Detect which cell encompasses the target text, then output its [X, Y] center coordinate. 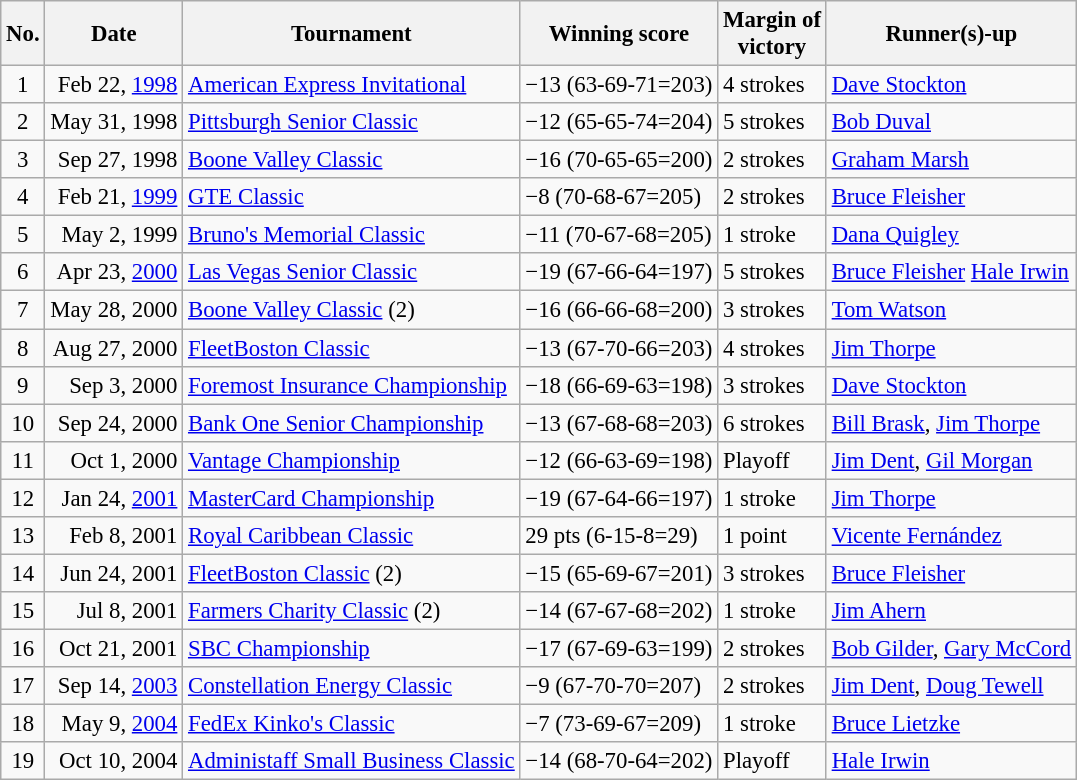
Las Vegas Senior Classic [352, 273]
Vicente Fernández [951, 536]
MasterCard Championship [352, 498]
Oct 10, 2004 [114, 761]
−7 (73-69-67=209) [619, 724]
Winning score [619, 34]
7 [23, 310]
Boone Valley Classic [352, 160]
Runner(s)-up [951, 34]
Bob Duval [951, 122]
−19 (67-66-64=197) [619, 273]
9 [23, 385]
Jim Dent, Gil Morgan [951, 460]
1 point [772, 536]
Jim Ahern [951, 611]
29 pts (6-15-8=29) [619, 536]
Oct 21, 2001 [114, 648]
No. [23, 34]
4 [23, 197]
15 [23, 611]
−8 (70-68-67=205) [619, 197]
May 31, 1998 [114, 122]
Jul 8, 2001 [114, 611]
Bruno's Memorial Classic [352, 235]
−16 (70-65-65=200) [619, 160]
Feb 8, 2001 [114, 536]
Bank One Senior Championship [352, 423]
17 [23, 686]
−16 (66-66-68=200) [619, 310]
Sep 14, 2003 [114, 686]
FedEx Kinko's Classic [352, 724]
Feb 21, 1999 [114, 197]
3 [23, 160]
SBC Championship [352, 648]
19 [23, 761]
GTE Classic [352, 197]
Boone Valley Classic (2) [352, 310]
FleetBoston Classic (2) [352, 573]
Jun 24, 2001 [114, 573]
Aug 27, 2000 [114, 348]
12 [23, 498]
Oct 1, 2000 [114, 460]
May 9, 2004 [114, 724]
Jan 24, 2001 [114, 498]
Bob Gilder, Gary McCord [951, 648]
Tom Watson [951, 310]
5 [23, 235]
Bruce Fleisher Hale Irwin [951, 273]
−12 (65-65-74=204) [619, 122]
Sep 24, 2000 [114, 423]
6 strokes [772, 423]
Jim Dent, Doug Tewell [951, 686]
11 [23, 460]
8 [23, 348]
Hale Irwin [951, 761]
1 [23, 85]
American Express Invitational [352, 85]
−18 (66-69-63=198) [619, 385]
13 [23, 536]
16 [23, 648]
−14 (67-67-68=202) [619, 611]
6 [23, 273]
−14 (68-70-64=202) [619, 761]
Foremost Insurance Championship [352, 385]
2 [23, 122]
Sep 3, 2000 [114, 385]
10 [23, 423]
−17 (67-69-63=199) [619, 648]
Bill Brask, Jim Thorpe [951, 423]
Bruce Lietzke [951, 724]
May 28, 2000 [114, 310]
Royal Caribbean Classic [352, 536]
Tournament [352, 34]
−11 (70-67-68=205) [619, 235]
Sep 27, 1998 [114, 160]
FleetBoston Classic [352, 348]
−13 (63-69-71=203) [619, 85]
Margin ofvictory [772, 34]
Vantage Championship [352, 460]
Apr 23, 2000 [114, 273]
Feb 22, 1998 [114, 85]
Administaff Small Business Classic [352, 761]
−9 (67-70-70=207) [619, 686]
Graham Marsh [951, 160]
−19 (67-64-66=197) [619, 498]
−12 (66-63-69=198) [619, 460]
Farmers Charity Classic (2) [352, 611]
−13 (67-68-68=203) [619, 423]
−13 (67-70-66=203) [619, 348]
Date [114, 34]
Dana Quigley [951, 235]
14 [23, 573]
May 2, 1999 [114, 235]
Constellation Energy Classic [352, 686]
18 [23, 724]
Pittsburgh Senior Classic [352, 122]
−15 (65-69-67=201) [619, 573]
